Provide the (X, Y) coordinate of the cell's center where the given text is located.  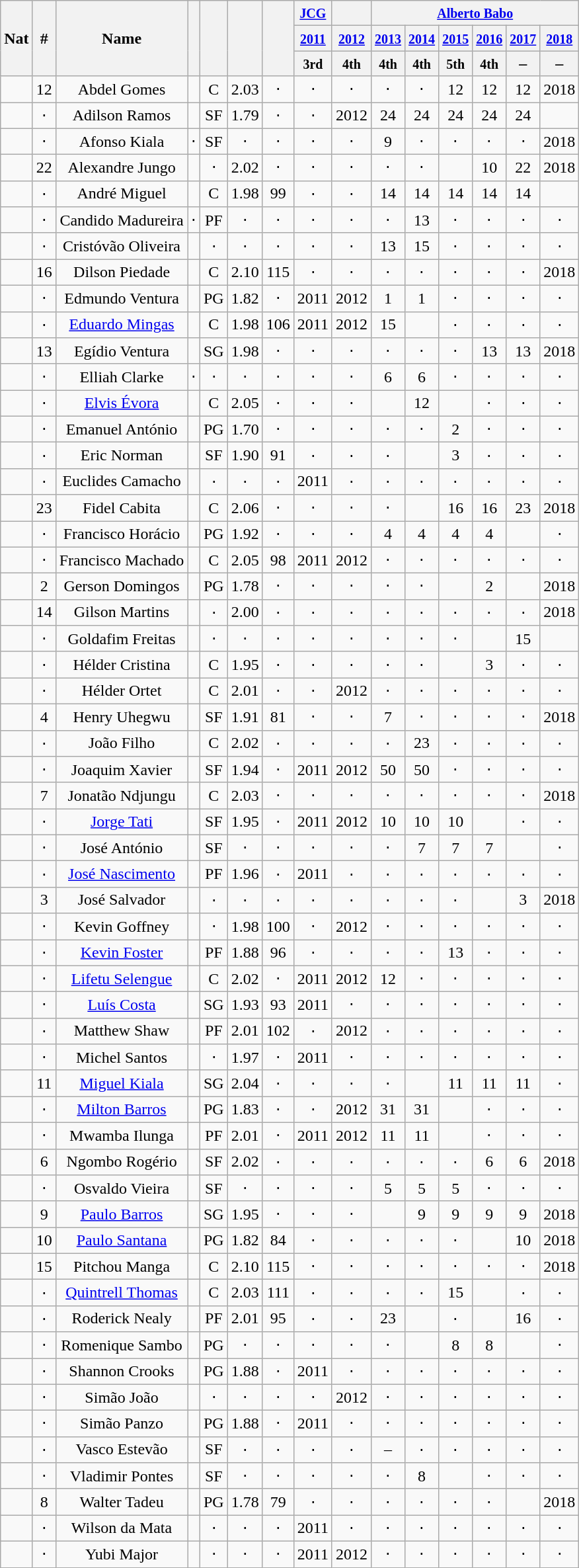
Emanuel António (122, 429)
1.79 (245, 115)
Matthew Shaw (122, 1031)
Elliah Clarke (122, 377)
Michel Santos (122, 1057)
Hélder Cristina (122, 665)
JCG (313, 13)
91 (278, 456)
Fidel Cabita (122, 508)
1.90 (245, 456)
96 (278, 952)
Francisco Horácio (122, 534)
Pitchou Manga (122, 1266)
Francisco Machado (122, 560)
Hélder Ortet (122, 691)
2013 (389, 38)
111 (278, 1293)
1.94 (245, 770)
106 (278, 325)
José Nascimento (122, 874)
2014 (422, 38)
Elvis Évora (122, 403)
Walter Tadeu (122, 1502)
Vasco Estevão (122, 1450)
Alberto Babo (475, 13)
100 (278, 927)
Eduardo Mingas (122, 325)
Roderick Nealy (122, 1319)
Wilson da Mata (122, 1528)
Name (122, 38)
84 (278, 1241)
Simão João (122, 1397)
Henry Uhegwu (122, 717)
Cristóvão Oliveira (122, 246)
Jorge Tati (122, 822)
2017 (523, 38)
Miguel Kiala (122, 1083)
Dilson Piedade (122, 272)
2.00 (245, 612)
1.93 (245, 1005)
Milton Barros (122, 1110)
Yubi Major (122, 1554)
1.96 (245, 874)
Vladimir Pontes (122, 1476)
Edmundo Ventura (122, 298)
Joaquim Xavier (122, 770)
Romenique Sambo (122, 1345)
André Miguel (122, 194)
Egídio Ventura (122, 351)
1.91 (245, 717)
Luís Costa (122, 1005)
1.83 (245, 1110)
Mwamba Ilunga (122, 1135)
2015 (456, 38)
95 (278, 1319)
93 (278, 1005)
José António (122, 848)
Goldafim Freitas (122, 639)
Shannon Crooks (122, 1372)
Paulo Barros (122, 1214)
2.04 (245, 1083)
Candido Madureira (122, 220)
Kevin Goffney (122, 927)
Nat (17, 38)
Gerson Domingos (122, 587)
2.06 (245, 508)
3rd (313, 63)
81 (278, 717)
Adilson Ramos (122, 115)
99 (278, 194)
Jonatão Ndjungu (122, 796)
Paulo Santana (122, 1241)
Abdel Gomes (122, 89)
1.70 (245, 429)
5th (456, 63)
# (44, 38)
1.97 (245, 1057)
Gilson Martins (122, 612)
Osvaldo Vieira (122, 1188)
102 (278, 1031)
José Salvador (122, 900)
Lifetu Selengue (122, 979)
Simão Panzo (122, 1424)
Afonso Kiala (122, 142)
Alexandre Jungo (122, 168)
2016 (489, 38)
Quintrell Thomas (122, 1293)
Kevin Foster (122, 952)
Eric Norman (122, 456)
98 (278, 560)
Ngombo Rogério (122, 1162)
Euclides Camacho (122, 481)
79 (278, 1502)
1.92 (245, 534)
João Filho (122, 743)
